Output the [X, Y] coordinate of the center of the cell containing the given text.  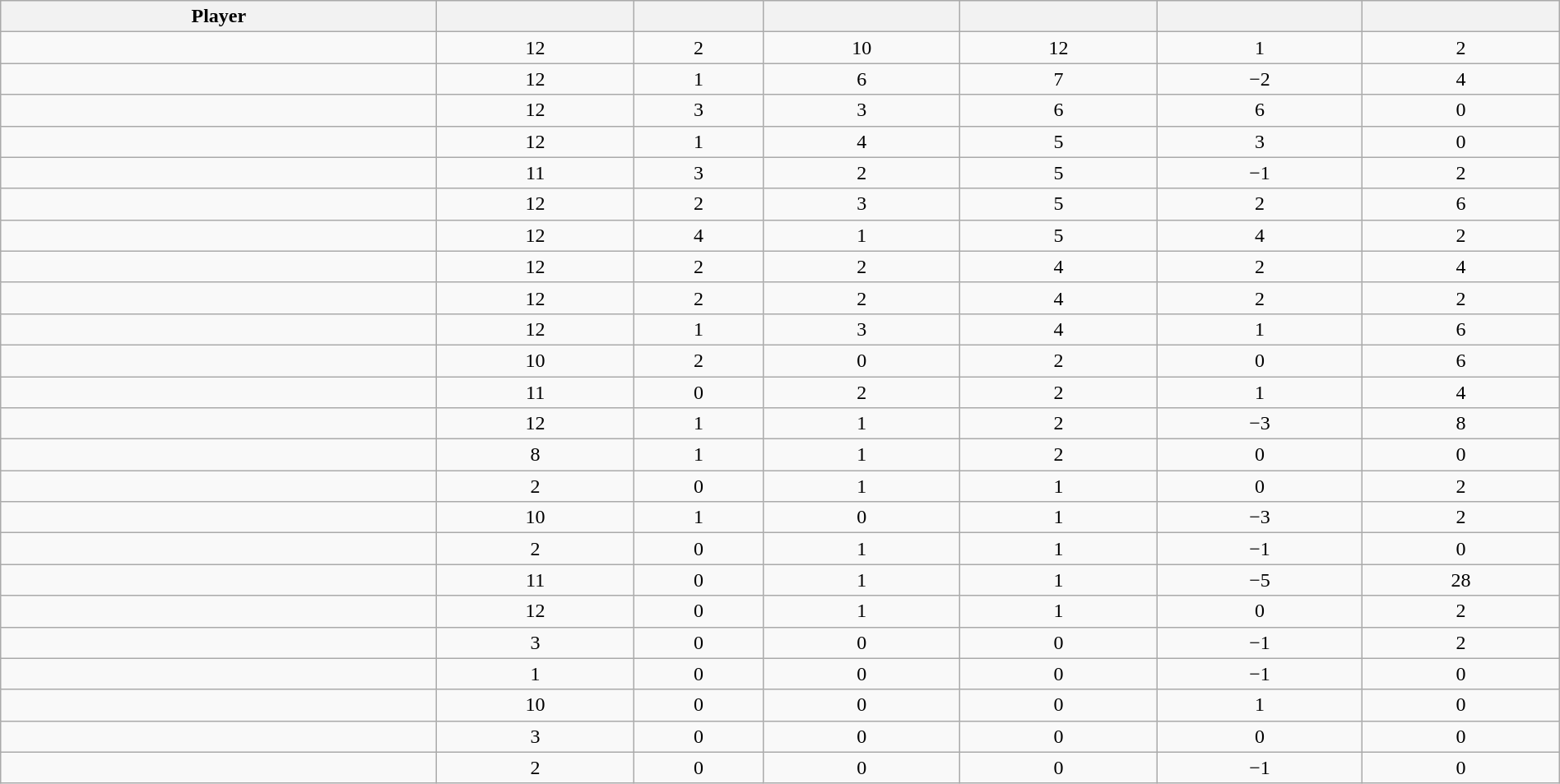
−5 [1260, 580]
−2 [1260, 79]
28 [1461, 580]
7 [1058, 79]
Player [219, 16]
